Scan for the cell matching the given text and deliver its [x, y] coordinate at center. 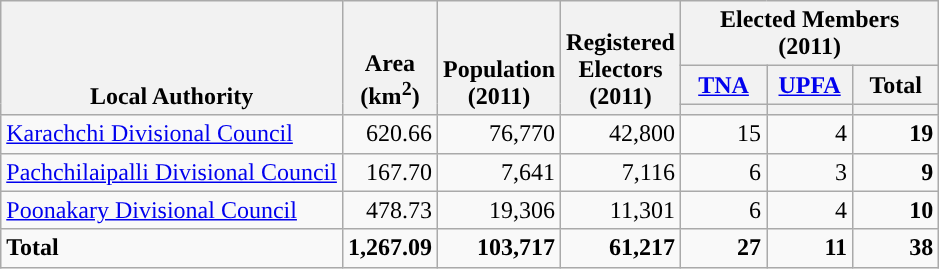
Elected Members(2011) [810, 34]
Karachchi Divisional Council [172, 134]
1,267.09 [390, 248]
103,717 [498, 248]
27 [724, 248]
Poonakary Divisional Council [172, 210]
42,800 [621, 134]
Local Authority [172, 58]
7,116 [621, 172]
478.73 [390, 210]
620.66 [390, 134]
RegisteredElectors(2011) [621, 58]
TNA [724, 85]
19 [896, 134]
167.70 [390, 172]
Pachchilaipalli Divisional Council [172, 172]
11 [810, 248]
UPFA [810, 85]
19,306 [498, 210]
Area(km2) [390, 58]
15 [724, 134]
61,217 [621, 248]
76,770 [498, 134]
7,641 [498, 172]
3 [810, 172]
10 [896, 210]
9 [896, 172]
11,301 [621, 210]
Population(2011) [498, 58]
38 [896, 248]
